Identify which cell holds the provided text, then report its [X, Y] central coordinate. 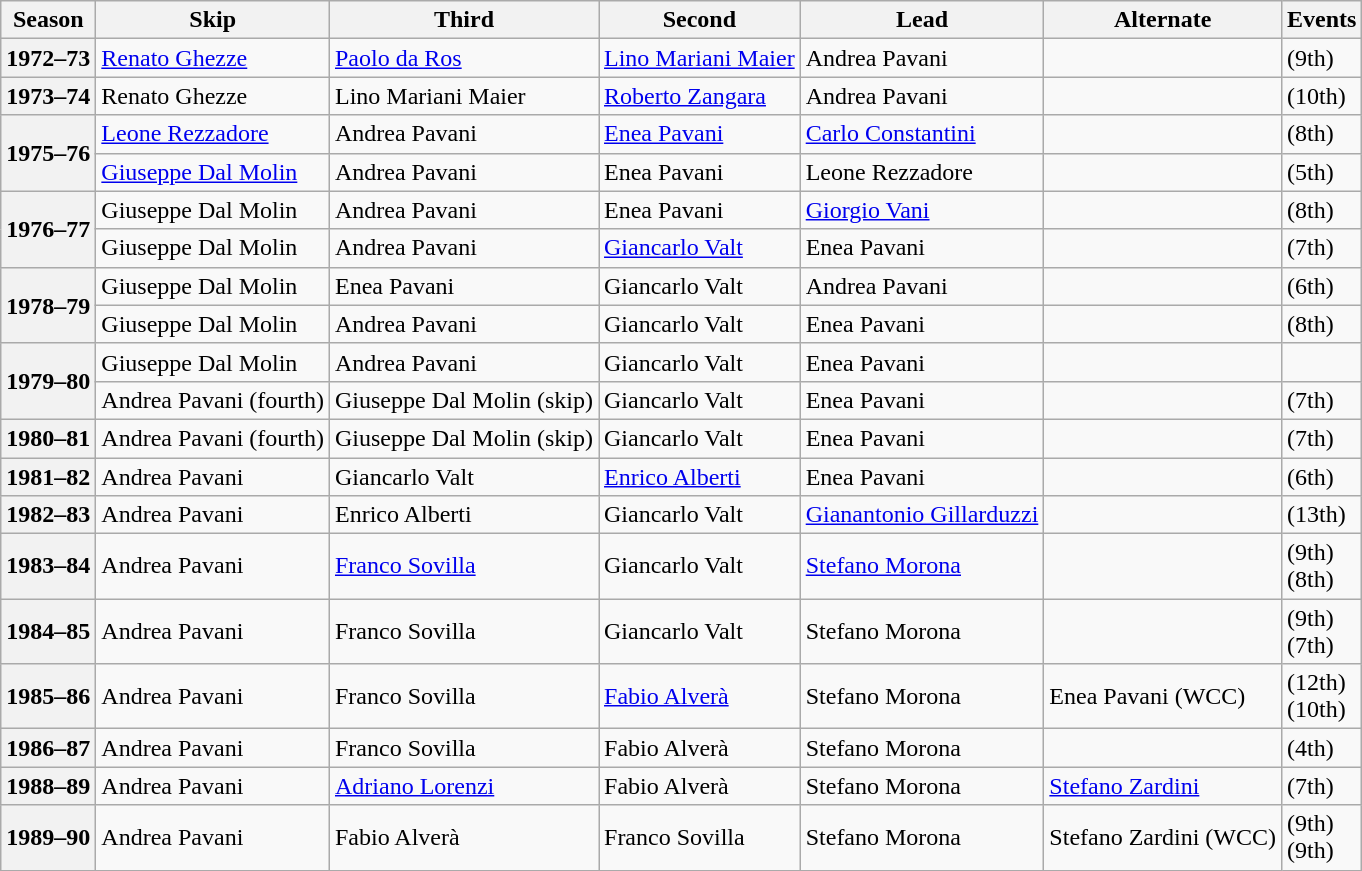
1978–79 [48, 305]
Adriano Lorenzi [464, 786]
1979–80 [48, 381]
(12th) (10th) [1322, 696]
(10th) [1322, 96]
1983–84 [48, 566]
1980–81 [48, 438]
Alternate [1163, 20]
1973–74 [48, 96]
Third [464, 20]
(4th) [1322, 748]
Carlo Constantini [922, 134]
1982–83 [48, 515]
(9th) (7th) [1322, 632]
Enea Pavani (WCC) [1163, 696]
(9th) (8th) [1322, 566]
Roberto Zangara [699, 96]
Paolo da Ros [464, 58]
1981–82 [48, 477]
1975–76 [48, 153]
(9th) [1322, 58]
Stefano Zardini (WCC) [1163, 838]
1986–87 [48, 748]
Stefano Zardini [1163, 786]
Gianantonio Gillarduzzi [922, 515]
Giorgio Vani [922, 210]
1972–73 [48, 58]
(9th) (9th) [1322, 838]
Events [1322, 20]
1988–89 [48, 786]
1984–85 [48, 632]
(13th) [1322, 515]
1989–90 [48, 838]
Skip [213, 20]
(5th) [1322, 172]
1976–77 [48, 229]
Second [699, 20]
1985–86 [48, 696]
Season [48, 20]
Lead [922, 20]
